Search for the cell housing the specified text and yield its [x, y] center coordinate. 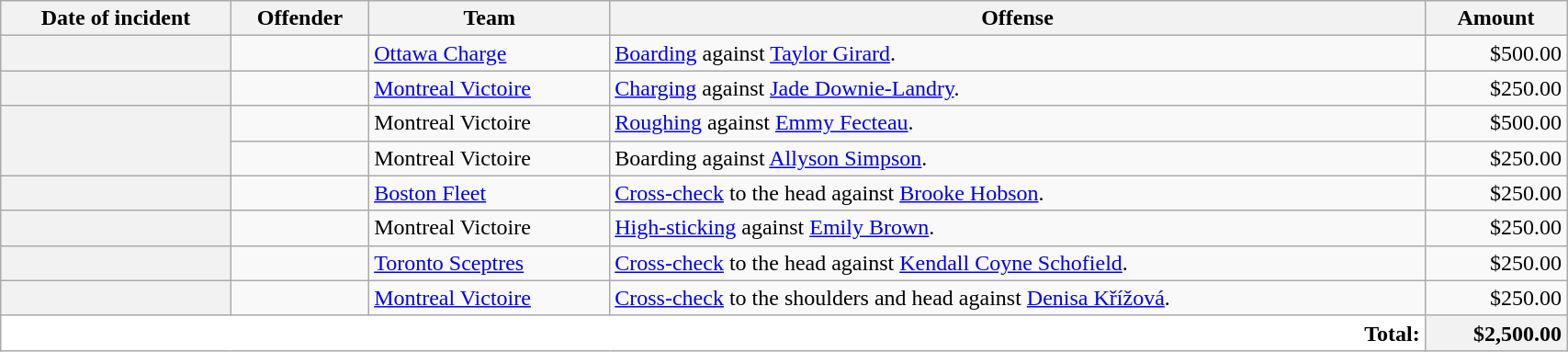
Cross-check to the shoulders and head against Denisa Křížová. [1018, 298]
Cross-check to the head against Brooke Hobson. [1018, 193]
Toronto Sceptres [490, 263]
Roughing against Emmy Fecteau. [1018, 123]
Amount [1495, 18]
Boston Fleet [490, 193]
$2,500.00 [1495, 333]
Offender [299, 18]
Boarding against Taylor Girard. [1018, 53]
Boarding against Allyson Simpson. [1018, 158]
Team [490, 18]
Total: [713, 333]
Date of incident [116, 18]
Ottawa Charge [490, 53]
Cross-check to the head against Kendall Coyne Schofield. [1018, 263]
Offense [1018, 18]
Charging against Jade Downie-Landry. [1018, 88]
High-sticking against Emily Brown. [1018, 228]
